Search for the cell housing the specified text and yield its [x, y] center coordinate. 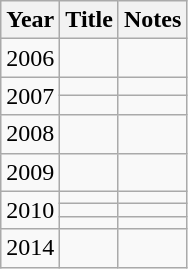
Title [90, 20]
2009 [30, 172]
2014 [30, 248]
2006 [30, 58]
Notes [152, 20]
Year [30, 20]
2010 [30, 210]
2008 [30, 134]
2007 [30, 96]
